Locate the cell with the specified text and output its [X, Y] center coordinate. 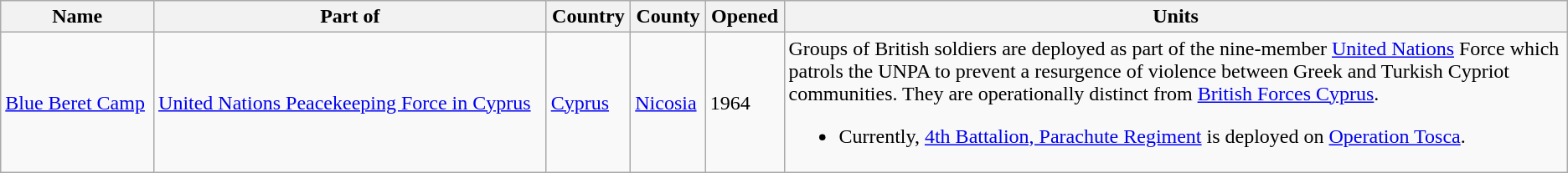
Country [588, 17]
Cyprus [588, 102]
Units [1176, 17]
Part of [350, 17]
Name [77, 17]
Opened [745, 17]
County [668, 17]
Blue Beret Camp [77, 102]
Nicosia [668, 102]
1964 [745, 102]
United Nations Peacekeeping Force in Cyprus [350, 102]
